Pinpoint the cell where the given text exists, returning its [X, Y] midpoint coordinate. 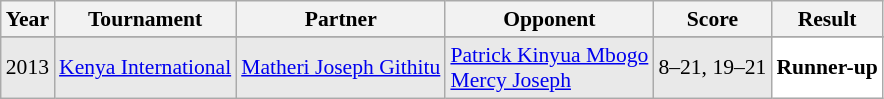
Opponent [549, 19]
Tournament [145, 19]
2013 [28, 68]
Patrick Kinyua Mbogo Mercy Joseph [549, 68]
Year [28, 19]
Result [826, 19]
Score [712, 19]
Matheri Joseph Githitu [340, 68]
8–21, 19–21 [712, 68]
Kenya International [145, 68]
Partner [340, 19]
Runner-up [826, 68]
